Capture the cell that displays the provided text and extract its [x, y] central coordinate. 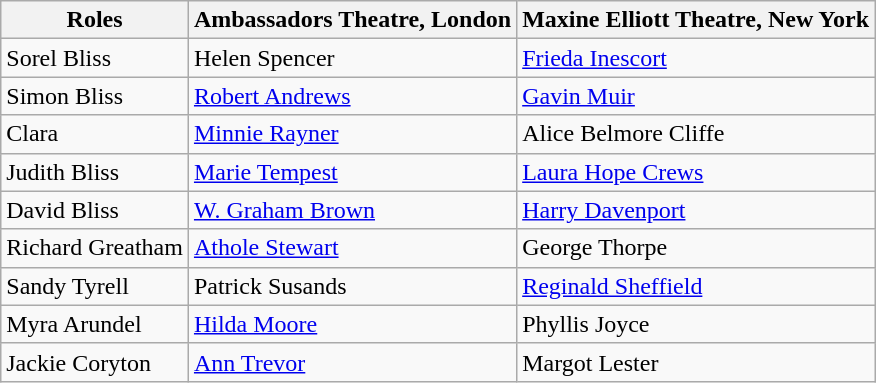
Gavin Muir [696, 96]
Ann Trevor [352, 362]
Laura Hope Crews [696, 172]
Alice Belmore Cliffe [696, 134]
Reginald Sheffield [696, 286]
Frieda Inescort [696, 58]
Hilda Moore [352, 324]
Robert Andrews [352, 96]
Athole Stewart [352, 248]
Minnie Rayner [352, 134]
Richard Greatham [95, 248]
Myra Arundel [95, 324]
Sandy Tyrell [95, 286]
Clara [95, 134]
W. Graham Brown [352, 210]
Phyllis Joyce [696, 324]
Roles [95, 20]
David Bliss [95, 210]
Helen Spencer [352, 58]
Jackie Coryton [95, 362]
Judith Bliss [95, 172]
Maxine Elliott Theatre, New York [696, 20]
Margot Lester [696, 362]
Patrick Susands [352, 286]
Sorel Bliss [95, 58]
George Thorpe [696, 248]
Ambassadors Theatre, London [352, 20]
Simon Bliss [95, 96]
Marie Tempest [352, 172]
Harry Davenport [696, 210]
